For the text-containing cell, return its midpoint in (x, y) coordinate format. 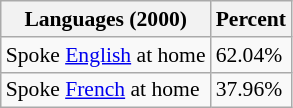
Spoke English at home (106, 55)
Percent (251, 19)
62.04% (251, 55)
37.96% (251, 90)
Spoke French at home (106, 90)
Languages (2000) (106, 19)
